Find where the given text appears and provide that cell's center as [X, Y] coordinate. 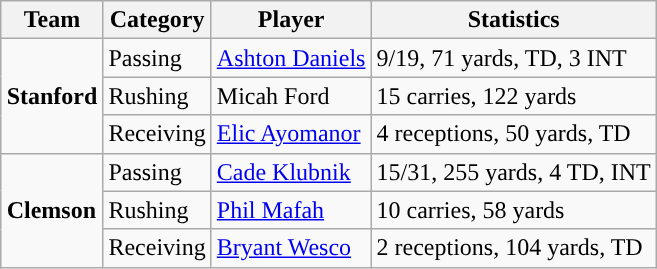
Phil Mafah [291, 210]
Player [291, 20]
Cade Klubnik [291, 172]
10 carries, 58 yards [514, 210]
15 carries, 122 yards [514, 96]
Category [157, 20]
15/31, 255 yards, 4 TD, INT [514, 172]
Elic Ayomanor [291, 134]
Stanford [52, 96]
Team [52, 20]
9/19, 71 yards, TD, 3 INT [514, 58]
Clemson [52, 210]
Micah Ford [291, 96]
4 receptions, 50 yards, TD [514, 134]
Bryant Wesco [291, 248]
2 receptions, 104 yards, TD [514, 248]
Ashton Daniels [291, 58]
Statistics [514, 20]
